For the text-containing cell, return its midpoint in [x, y] coordinate format. 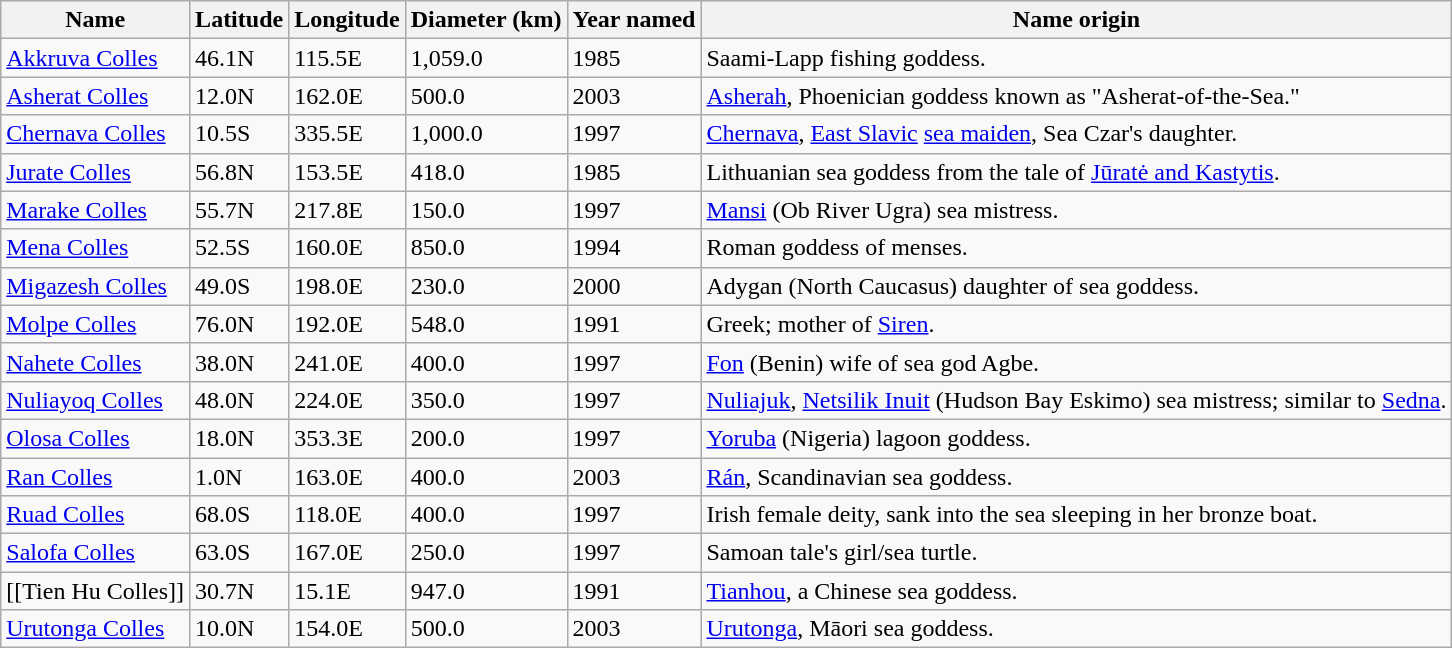
Name [96, 20]
200.0 [486, 438]
Saami-Lapp fishing goddess. [1076, 58]
Nahete Colles [96, 362]
115.5E [347, 58]
150.0 [486, 210]
230.0 [486, 286]
163.0E [347, 477]
15.1E [347, 591]
1994 [634, 248]
55.7N [240, 210]
Molpe Colles [96, 324]
56.8N [240, 172]
Olosa Colles [96, 438]
Chernava Colles [96, 134]
Asherah, Phoenician goddess known as "Asherat-of-the-Sea." [1076, 96]
Mena Colles [96, 248]
Rán, Scandinavian sea goddess. [1076, 477]
Mansi (Ob River Ugra) sea mistress. [1076, 210]
335.5E [347, 134]
118.0E [347, 515]
2000 [634, 286]
192.0E [347, 324]
Lithuanian sea goddess from the tale of Jūratė and Kastytis. [1076, 172]
Fon (Benin) wife of sea god Agbe. [1076, 362]
76.0N [240, 324]
154.0E [347, 629]
Asherat Colles [96, 96]
48.0N [240, 400]
Chernava, East Slavic sea maiden, Sea Czar's daughter. [1076, 134]
198.0E [347, 286]
Marake Colles [96, 210]
Urutonga, Māori sea goddess. [1076, 629]
947.0 [486, 591]
1,059.0 [486, 58]
30.7N [240, 591]
Diameter (km) [486, 20]
Migazesh Colles [96, 286]
Adygan (North Caucasus) daughter of sea goddess. [1076, 286]
10.5S [240, 134]
850.0 [486, 248]
153.5E [347, 172]
Roman goddess of menses. [1076, 248]
Year named [634, 20]
160.0E [347, 248]
[[Tien Hu Colles]] [96, 591]
49.0S [240, 286]
Yoruba (Nigeria) lagoon goddess. [1076, 438]
Longitude [347, 20]
Ruad Colles [96, 515]
418.0 [486, 172]
63.0S [240, 553]
10.0N [240, 629]
38.0N [240, 362]
12.0N [240, 96]
46.1N [240, 58]
Nuliajuk, Netsilik Inuit (Hudson Bay Eskimo) sea mistress; similar to Sedna. [1076, 400]
Akkruva Colles [96, 58]
18.0N [240, 438]
Ran Colles [96, 477]
1.0N [240, 477]
1,000.0 [486, 134]
162.0E [347, 96]
217.8E [347, 210]
Salofa Colles [96, 553]
224.0E [347, 400]
Urutonga Colles [96, 629]
52.5S [240, 248]
Irish female deity, sank into the sea sleeping in her bronze boat. [1076, 515]
353.3E [347, 438]
68.0S [240, 515]
548.0 [486, 324]
Jurate Colles [96, 172]
Latitude [240, 20]
Tianhou, a Chinese sea goddess. [1076, 591]
241.0E [347, 362]
Nuliayoq Colles [96, 400]
250.0 [486, 553]
350.0 [486, 400]
Samoan tale's girl/sea turtle. [1076, 553]
167.0E [347, 553]
Greek; mother of Siren. [1076, 324]
Name origin [1076, 20]
